Output the (x, y) coordinate of the center of the cell containing the given text.  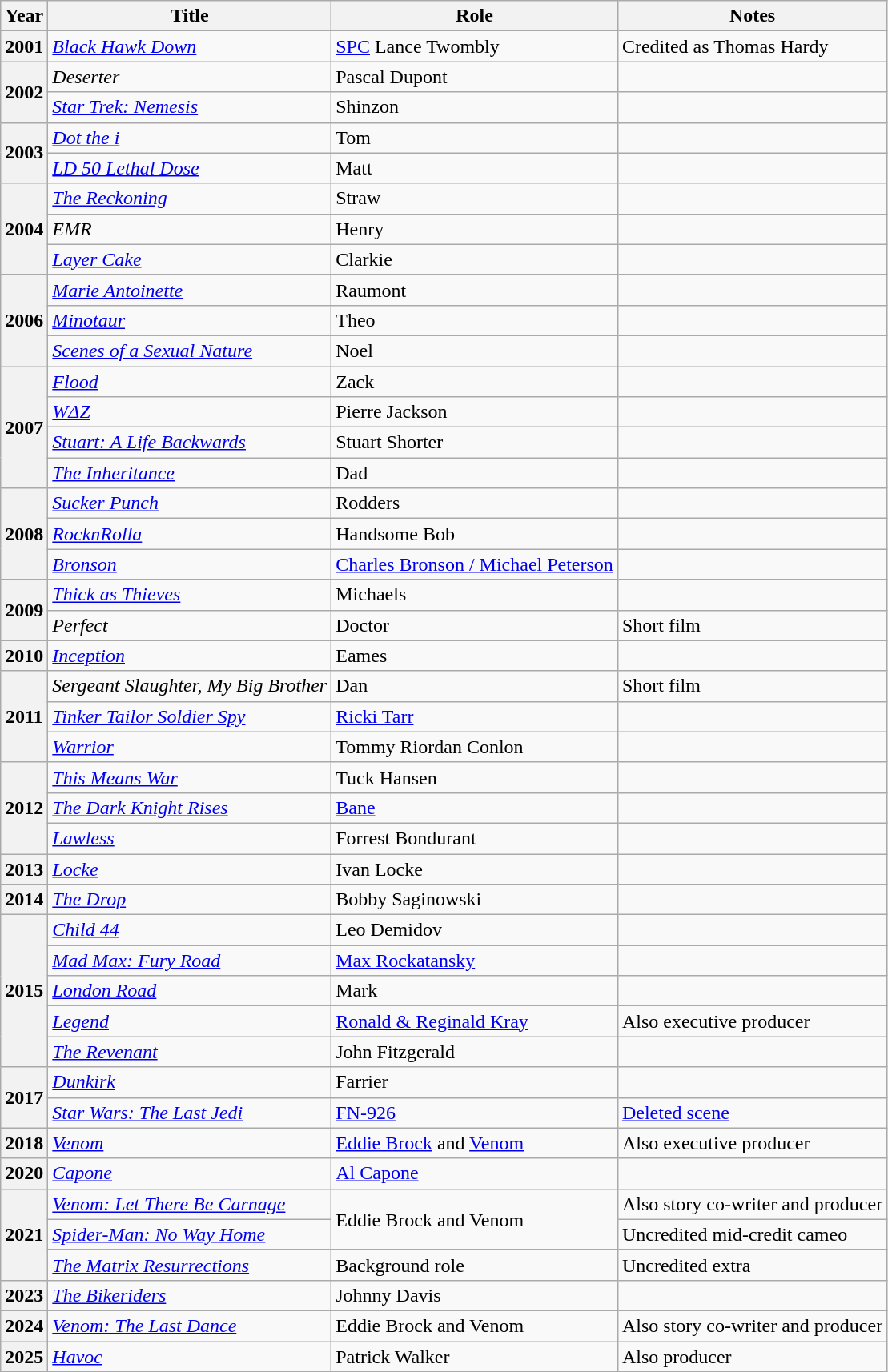
Leo Demidov (475, 930)
Child 44 (190, 930)
Perfect (190, 625)
2004 (24, 229)
Eames (475, 656)
2002 (24, 92)
Year (24, 16)
Doctor (475, 625)
Dan (475, 686)
Theo (475, 320)
2024 (24, 1326)
The Reckoning (190, 199)
Background role (475, 1265)
Thick as Thieves (190, 595)
The Drop (190, 900)
Credited as Thomas Hardy (752, 46)
Straw (475, 199)
LD 50 Lethal Dose (190, 168)
The Inheritance (190, 473)
Legend (190, 1021)
London Road (190, 991)
Locke (190, 869)
2015 (24, 991)
Venom: The Last Dance (190, 1326)
The Revenant (190, 1052)
Tuck Hansen (475, 777)
Johnny Davis (475, 1295)
Deleted scene (752, 1113)
2023 (24, 1295)
2009 (24, 610)
2001 (24, 46)
2017 (24, 1097)
Max Rockatansky (475, 961)
Rodders (475, 503)
Tommy Riordan Conlon (475, 747)
Uncredited mid-credit cameo (752, 1234)
2008 (24, 534)
Spider-Man: No Way Home (190, 1234)
Flood (190, 382)
Star Wars: The Last Jedi (190, 1113)
Role (475, 16)
Al Capone (475, 1173)
Ronald & Reginald Kray (475, 1021)
EMR (190, 229)
Layer Cake (190, 259)
Bronson (190, 564)
Matt (475, 168)
Also producer (752, 1357)
Pierre Jackson (475, 412)
Mark (475, 991)
Sergeant Slaughter, My Big Brother (190, 686)
2011 (24, 716)
2013 (24, 869)
Sucker Punch (190, 503)
The Matrix Resurrections (190, 1265)
RocknRolla (190, 534)
Capone (190, 1173)
Dunkirk (190, 1082)
Title (190, 16)
Havoc (190, 1357)
Stuart Shorter (475, 443)
Deserter (190, 77)
2014 (24, 900)
2018 (24, 1143)
Notes (752, 16)
The Bikeriders (190, 1295)
Henry (475, 229)
WΔZ (190, 412)
John Fitzgerald (475, 1052)
2025 (24, 1357)
Ricki Tarr (475, 716)
Scenes of a Sexual Nature (190, 351)
Mad Max: Fury Road (190, 961)
2012 (24, 808)
Handsome Bob (475, 534)
2020 (24, 1173)
Noel (475, 351)
Charles Bronson / Michael Peterson (475, 564)
Farrier (475, 1082)
Bobby Saginowski (475, 900)
Tinker Tailor Soldier Spy (190, 716)
Dad (475, 473)
Raumont (475, 290)
Uncredited extra (752, 1265)
Tom (475, 138)
Stuart: A Life Backwards (190, 443)
2021 (24, 1234)
Shinzon (475, 107)
Zack (475, 382)
Lawless (190, 838)
Inception (190, 656)
Dot the i (190, 138)
2003 (24, 153)
Minotaur (190, 320)
Venom (190, 1143)
Pascal Dupont (475, 77)
Black Hawk Down (190, 46)
Bane (475, 808)
Marie Antoinette (190, 290)
2007 (24, 427)
Ivan Locke (475, 869)
This Means War (190, 777)
The Dark Knight Rises (190, 808)
2006 (24, 320)
2010 (24, 656)
Venom: Let There Be Carnage (190, 1204)
Warrior (190, 747)
Michaels (475, 595)
Clarkie (475, 259)
SPC Lance Twombly (475, 46)
Forrest Bondurant (475, 838)
FN-926 (475, 1113)
Star Trek: Nemesis (190, 107)
Patrick Walker (475, 1357)
